For the text-containing cell, return its midpoint in (x, y) coordinate format. 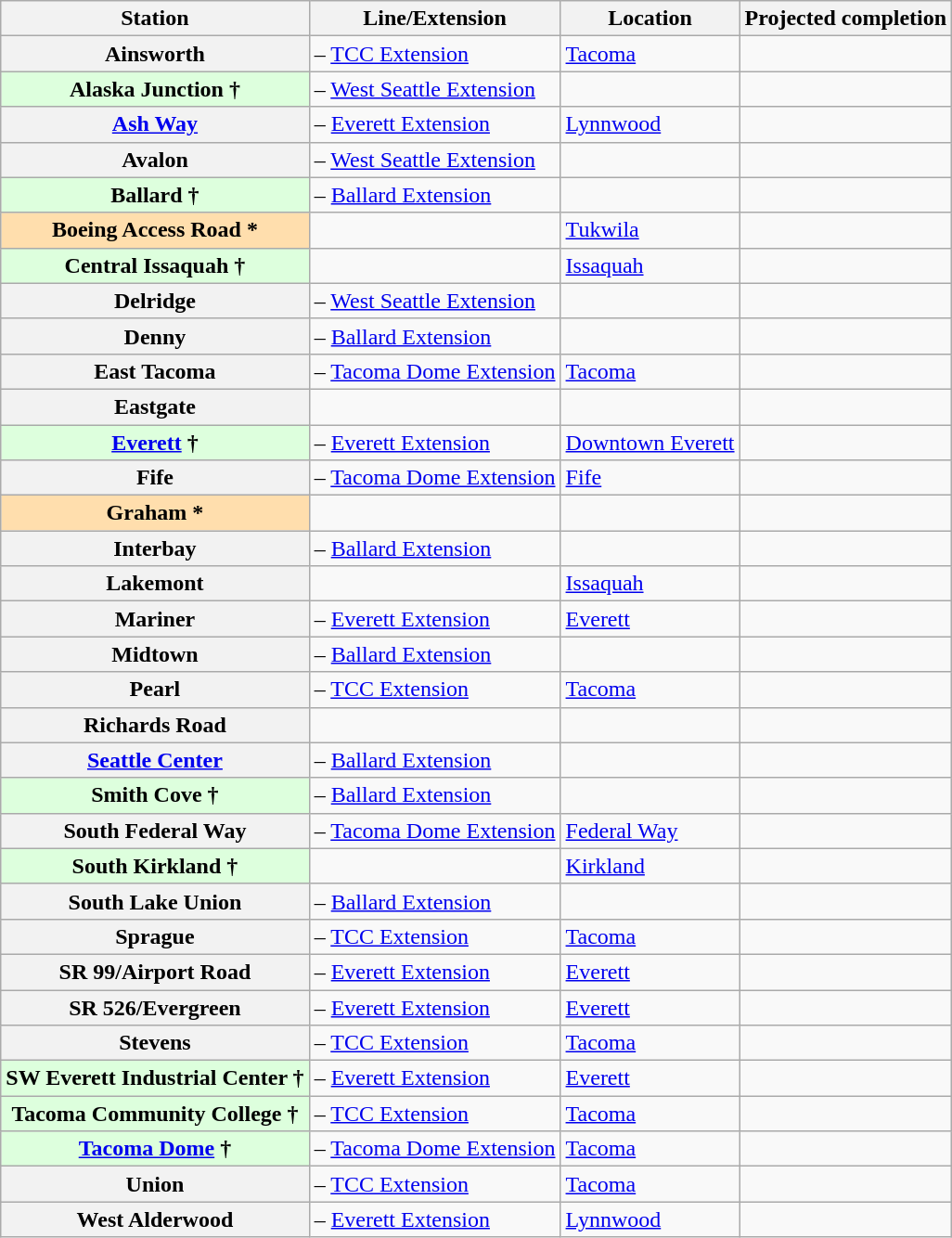
Alaska Junction † (155, 89)
Tukwila (650, 230)
South Federal Way (155, 831)
Downtown Everett (650, 443)
Central Issaquah † (155, 265)
Boeing Access Road * (155, 230)
Denny (155, 336)
Ash Way (155, 124)
Smith Cove † (155, 795)
Union (155, 1184)
East Tacoma (155, 371)
West Alderwood (155, 1219)
Everett † (155, 443)
South Kirkland † (155, 866)
Tacoma Dome † (155, 1149)
SW Everett Industrial Center † (155, 1078)
Federal Way (650, 831)
Interbay (155, 548)
Lakemont (155, 584)
Station (155, 19)
Richards Road (155, 725)
Stevens (155, 1043)
Ainsworth (155, 54)
SR 526/Evergreen (155, 1007)
Location (650, 19)
Projected completion (846, 19)
Graham * (155, 513)
Avalon (155, 160)
SR 99/Airport Road (155, 972)
Tacoma Community College † (155, 1114)
South Lake Union (155, 901)
Sprague (155, 936)
Mariner (155, 619)
Seattle Center (155, 760)
Pearl (155, 690)
Eastgate (155, 406)
Midtown (155, 654)
Delridge (155, 301)
Ballard † (155, 195)
Line/Extension (434, 19)
Kirkland (650, 866)
